Scan for the cell matching the given text and deliver its (X, Y) coordinate at center. 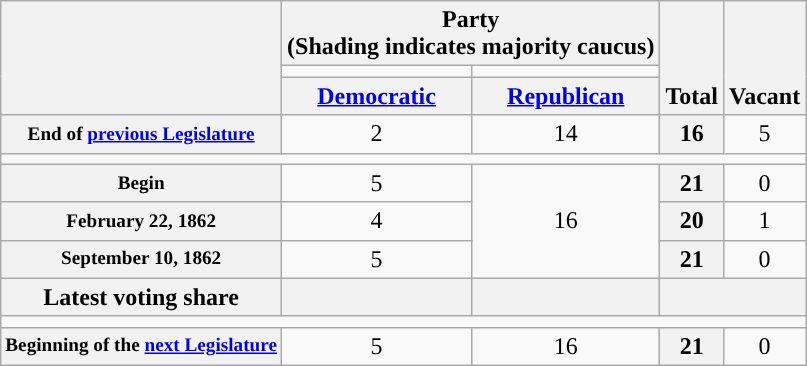
14 (566, 134)
Republican (566, 96)
February 22, 1862 (142, 221)
Party (Shading indicates majority caucus) (471, 34)
September 10, 1862 (142, 259)
Latest voting share (142, 297)
Beginning of the next Legislature (142, 346)
Total (692, 58)
Begin (142, 183)
End of previous Legislature (142, 134)
1 (764, 221)
Vacant (764, 58)
2 (377, 134)
Democratic (377, 96)
4 (377, 221)
20 (692, 221)
